Search for the cell housing the specified text and yield its [X, Y] center coordinate. 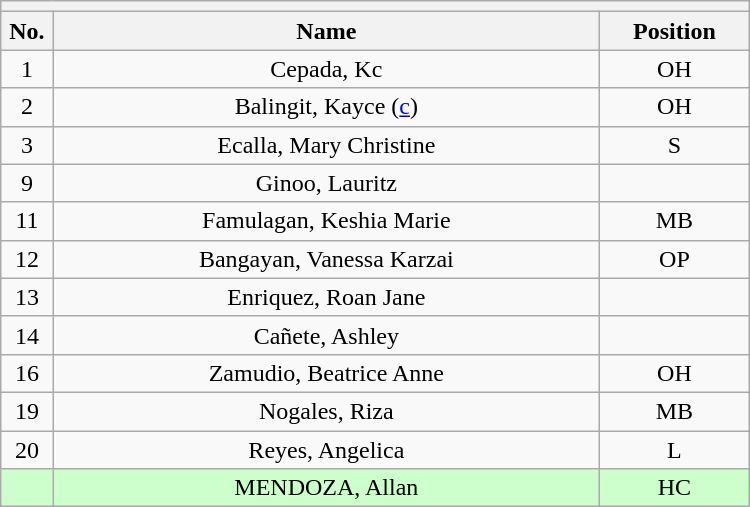
2 [27, 107]
Enriquez, Roan Jane [326, 297]
19 [27, 411]
16 [27, 373]
Zamudio, Beatrice Anne [326, 373]
1 [27, 69]
Nogales, Riza [326, 411]
HC [675, 488]
Reyes, Angelica [326, 449]
12 [27, 259]
11 [27, 221]
S [675, 145]
Cepada, Kc [326, 69]
9 [27, 183]
Name [326, 31]
No. [27, 31]
Ecalla, Mary Christine [326, 145]
3 [27, 145]
OP [675, 259]
MENDOZA, Allan [326, 488]
Bangayan, Vanessa Karzai [326, 259]
Famulagan, Keshia Marie [326, 221]
Ginoo, Lauritz [326, 183]
Position [675, 31]
20 [27, 449]
Cañete, Ashley [326, 335]
Balingit, Kayce (c) [326, 107]
L [675, 449]
13 [27, 297]
14 [27, 335]
